Determine the [X, Y] coordinate at the center of the cell enclosing the given text.  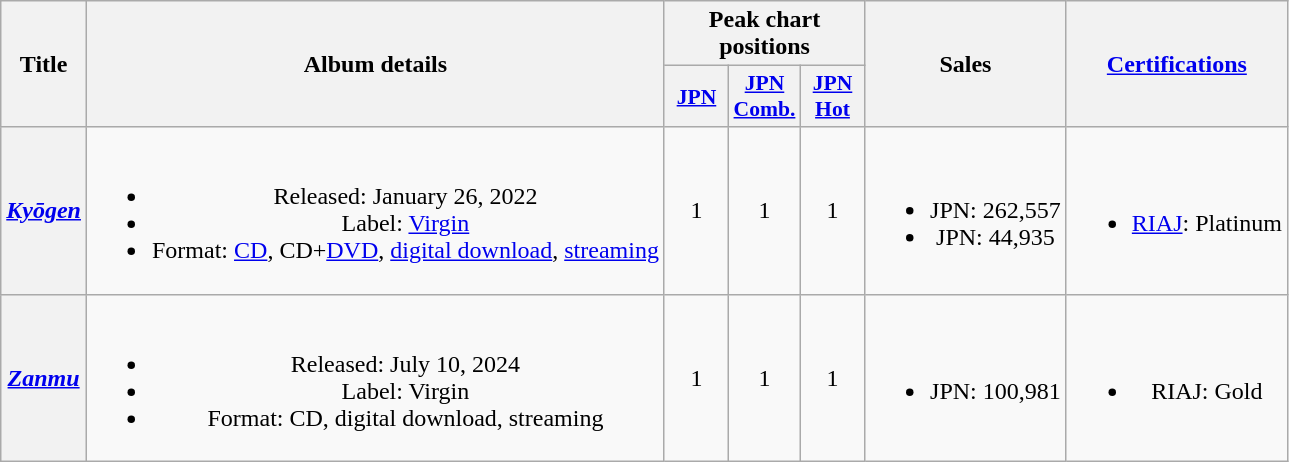
Kyōgen [44, 210]
JPN: 262,557 JPN: 44,935 [966, 210]
Certifications [1176, 64]
Title [44, 64]
Peak chart positions [764, 34]
Released: July 10, 2024Label: VirginFormat: CD, digital download, streaming [375, 378]
Zanmu [44, 378]
Album details [375, 64]
JPN [696, 96]
RIAJ: Platinum [1176, 210]
JPNHot [832, 96]
Sales [966, 64]
JPNComb. [765, 96]
Released: January 26, 2022Label: VirginFormat: CD, CD+DVD, digital download, streaming [375, 210]
RIAJ: Gold [1176, 378]
JPN: 100,981 [966, 378]
